Search for the cell housing the specified text and yield its (X, Y) center coordinate. 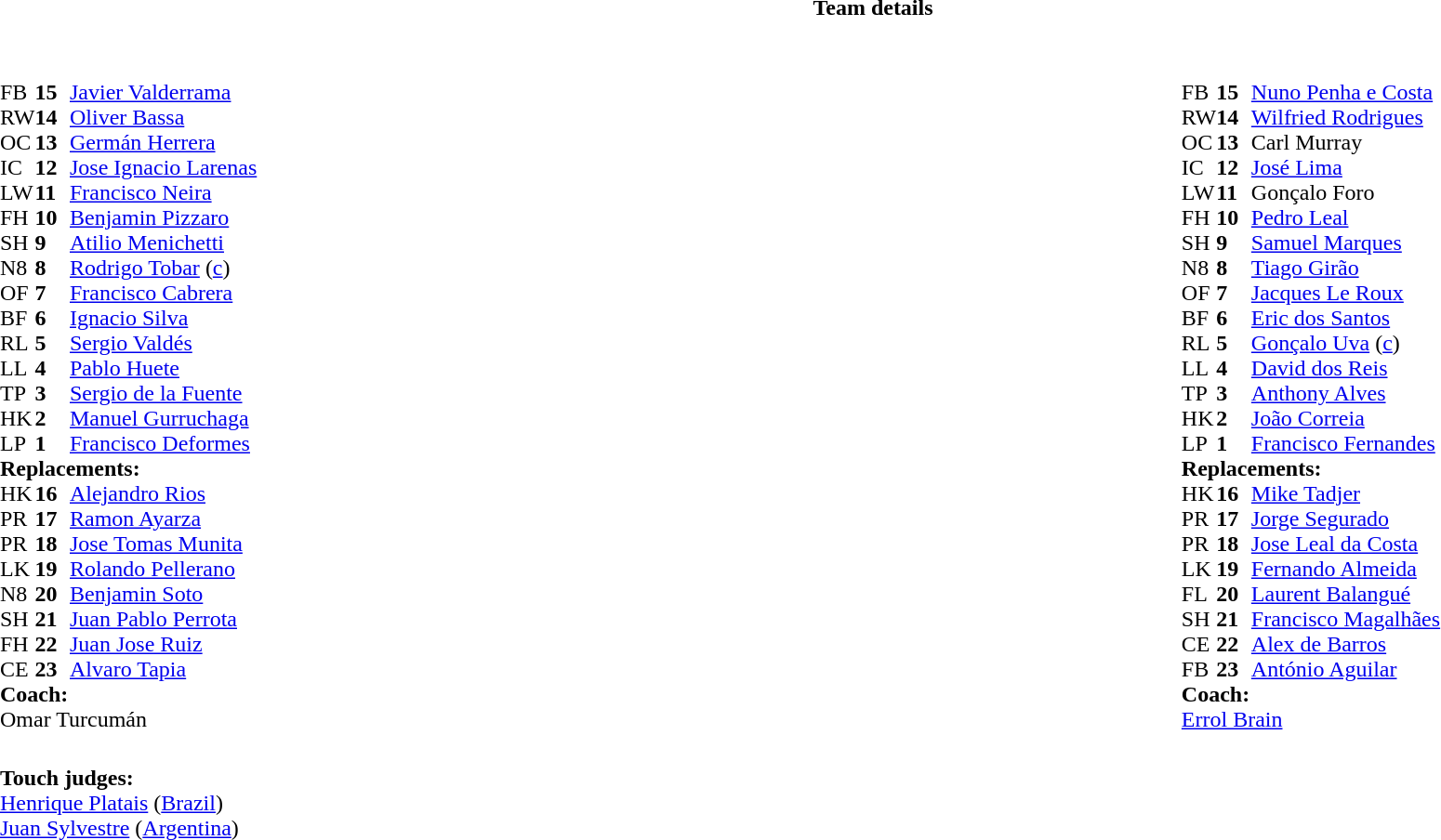
Gonçalo Foro (1346, 193)
Francisco Fernandes (1346, 444)
Jacques Le Roux (1346, 294)
Tiago Girão (1346, 268)
Gonçalo Uva (c) (1346, 344)
Rolando Pellerano (164, 569)
Javier Valderrama (164, 93)
Errol Brain (1311, 719)
Mike Tadjer (1346, 494)
Atilio Menichetti (164, 243)
Jorge Segurado (1346, 518)
Juan Jose Ruiz (164, 645)
Samuel Marques (1346, 243)
Jose Ignacio Larenas (164, 167)
Ignacio Silva (164, 318)
José Lima (1346, 167)
Benjamin Soto (164, 595)
Jose Leal da Costa (1346, 545)
Fernando Almeida (1346, 569)
Rodrigo Tobar (c) (164, 268)
Germán Herrera (164, 143)
Francisco Deformes (164, 444)
Carl Murray (1346, 143)
Alex de Barros (1346, 645)
António Aguilar (1346, 669)
Oliver Bassa (164, 117)
Pablo Huete (164, 368)
Francisco Neira (164, 193)
Sergio Valdés (164, 344)
Omar Turcumán (128, 719)
Eric dos Santos (1346, 318)
David dos Reis (1346, 368)
Nuno Penha e Costa (1346, 93)
Alvaro Tapia (164, 669)
Benjamin Pizzaro (164, 217)
Alejandro Rios (164, 494)
Ramon Ayarza (164, 518)
FL (1199, 595)
Francisco Magalhães (1346, 619)
Wilfried Rodrigues (1346, 117)
Sergio de la Fuente (164, 394)
Francisco Cabrera (164, 294)
Pedro Leal (1346, 217)
João Correia (1346, 418)
Manuel Gurruchaga (164, 418)
Jose Tomas Munita (164, 545)
Laurent Balangué (1346, 595)
Anthony Alves (1346, 394)
Juan Pablo Perrota (164, 619)
